Return (X, Y) of the center of cell containing provided text 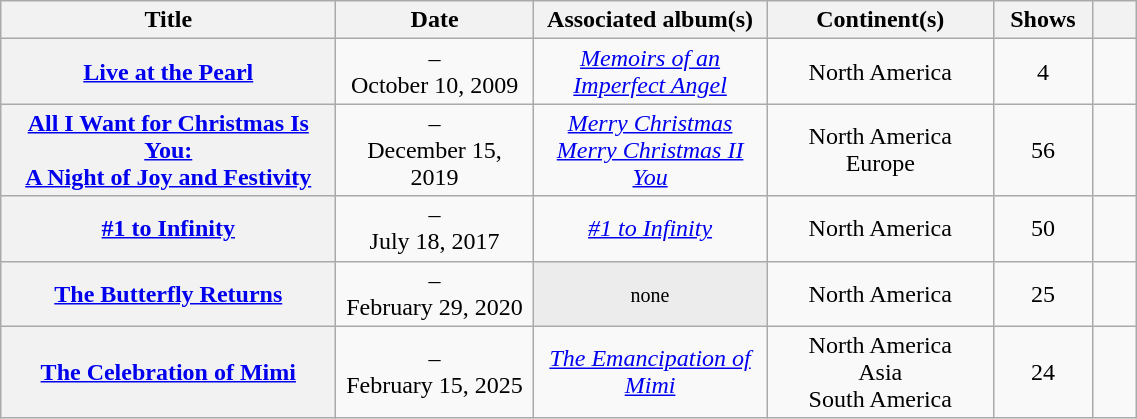
50 (1043, 228)
Shows (1043, 20)
North AmericaAsia South America (880, 372)
The Celebration of Mimi (168, 372)
Memoirs of anImperfect Angel (650, 72)
The Emancipation of Mimi (650, 372)
none (650, 294)
–February 15, 2025 (434, 372)
24 (1043, 372)
Title (168, 20)
–February 29, 2020 (434, 294)
Live at the Pearl (168, 72)
56 (1043, 150)
Associated album(s) (650, 20)
All I Want for Christmas Is You:A Night of Joy and Festivity (168, 150)
–July 18, 2017 (434, 228)
Continent(s) (880, 20)
25 (1043, 294)
Merry ChristmasMerry Christmas II You (650, 150)
North AmericaEurope (880, 150)
–December 15, 2019 (434, 150)
Date (434, 20)
4 (1043, 72)
–October 10, 2009 (434, 72)
The Butterfly Returns (168, 294)
